Pinpoint the cell where the given text exists, returning its (x, y) midpoint coordinate. 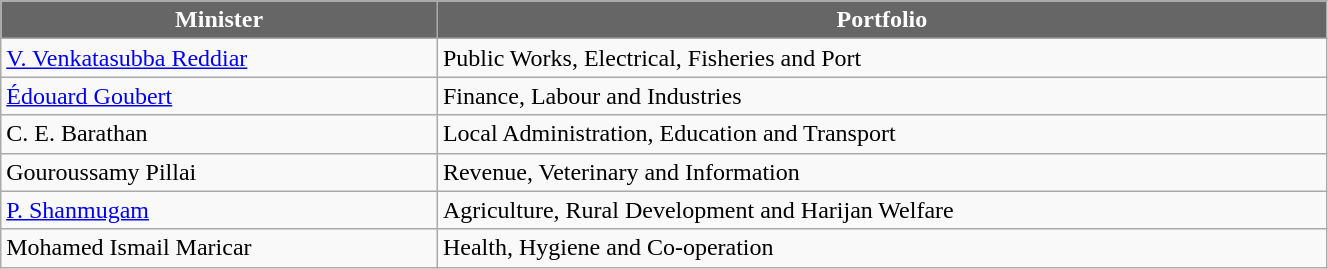
Agriculture, Rural Development and Harijan Welfare (882, 210)
P. Shanmugam (220, 210)
Portfolio (882, 20)
Local Administration, Education and Transport (882, 134)
C. E. Barathan (220, 134)
Public Works, Electrical, Fisheries and Port (882, 58)
Gouroussamy Pillai (220, 172)
Minister (220, 20)
Mohamed Ismail Maricar (220, 248)
Health, Hygiene and Co-operation (882, 248)
Finance, Labour and Industries (882, 96)
V. Venkatasubba Reddiar (220, 58)
Revenue, Veterinary and Information (882, 172)
Édouard Goubert (220, 96)
